Search for the cell housing the specified text and yield its (X, Y) center coordinate. 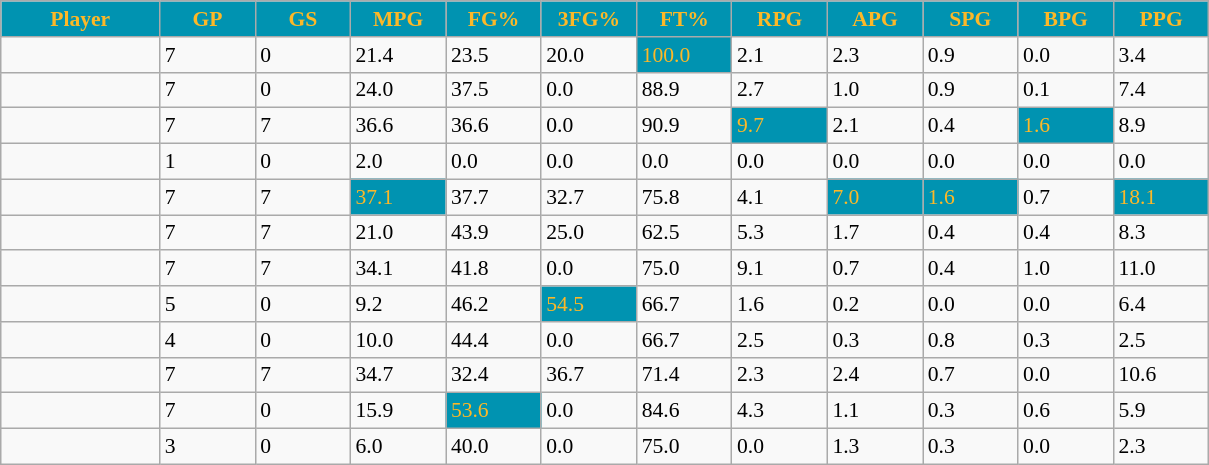
62.5 (684, 233)
75.8 (684, 197)
43.9 (494, 233)
7.4 (1161, 90)
RPG (780, 19)
4.3 (780, 411)
8.3 (1161, 233)
GS (302, 19)
54.5 (588, 304)
2.7 (780, 90)
44.4 (494, 340)
34.7 (398, 375)
10.0 (398, 340)
40.0 (494, 447)
46.2 (494, 304)
100.0 (684, 55)
10.6 (1161, 375)
84.6 (684, 411)
23.5 (494, 55)
0.8 (970, 340)
24.0 (398, 90)
21.4 (398, 55)
1.7 (874, 233)
7.0 (874, 197)
BPG (1066, 19)
5.3 (780, 233)
2.0 (398, 162)
5 (208, 304)
88.9 (684, 90)
1.1 (874, 411)
11.0 (1161, 269)
9.1 (780, 269)
FT% (684, 19)
41.8 (494, 269)
25.0 (588, 233)
6.4 (1161, 304)
53.6 (494, 411)
PPG (1161, 19)
32.7 (588, 197)
34.1 (398, 269)
0.6 (1066, 411)
90.9 (684, 126)
32.4 (494, 375)
APG (874, 19)
9.7 (780, 126)
GP (208, 19)
2.4 (874, 375)
0.1 (1066, 90)
1 (208, 162)
MPG (398, 19)
3.4 (1161, 55)
4.1 (780, 197)
SPG (970, 19)
8.9 (1161, 126)
4 (208, 340)
3FG% (588, 19)
37.5 (494, 90)
37.1 (398, 197)
18.1 (1161, 197)
FG% (494, 19)
6.0 (398, 447)
0.2 (874, 304)
3 (208, 447)
21.0 (398, 233)
20.0 (588, 55)
5.9 (1161, 411)
1.3 (874, 447)
9.2 (398, 304)
37.7 (494, 197)
36.7 (588, 375)
71.4 (684, 375)
Player (80, 19)
15.9 (398, 411)
